Identify which cell holds the provided text, then report its [X, Y] central coordinate. 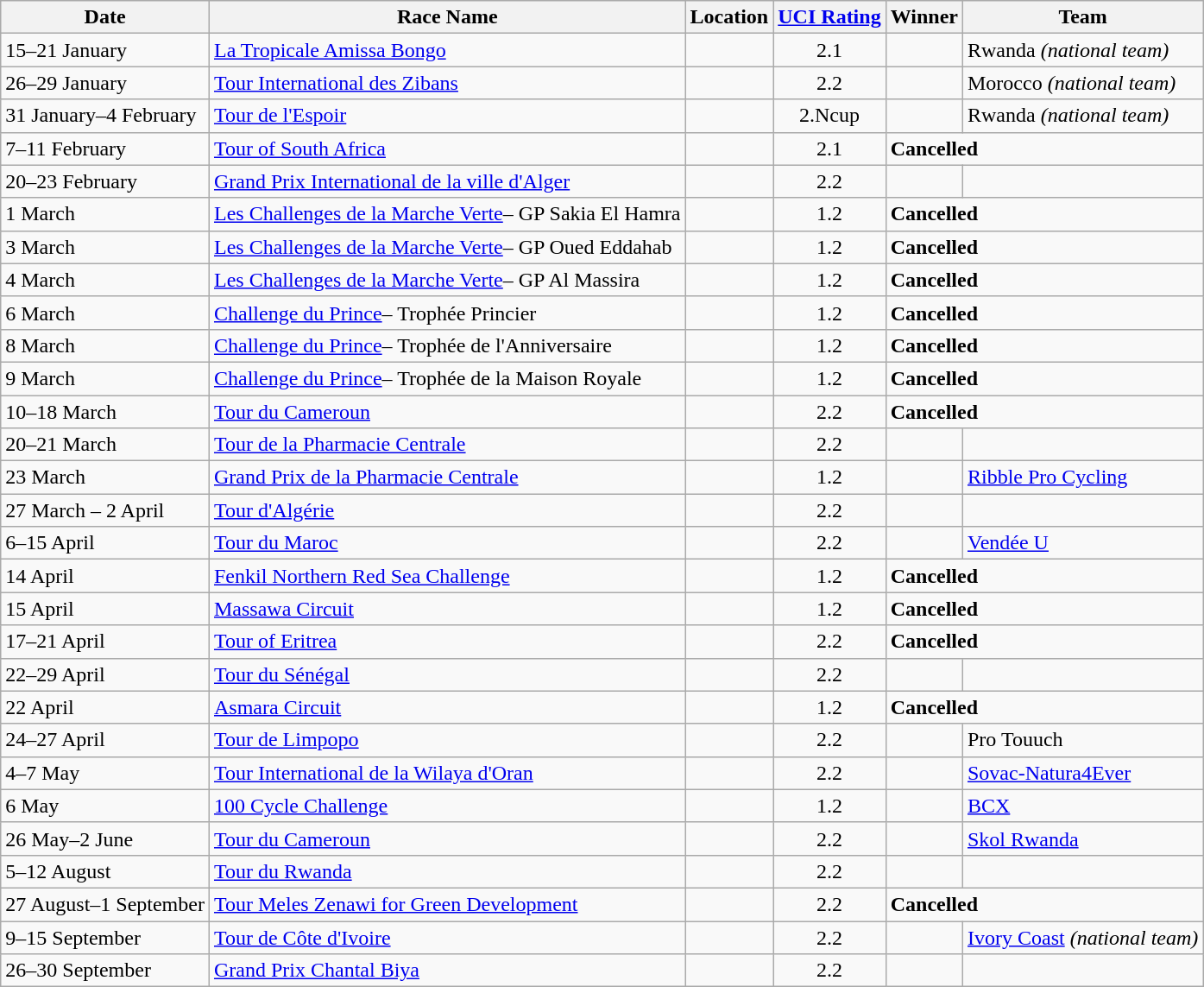
Tour de l'Espoir [447, 116]
Vendée U [1082, 543]
2.Ncup [829, 116]
UCI Rating [829, 17]
Fenkil Northern Red Sea Challenge [447, 576]
Grand Prix de la Pharmacie Centrale [447, 478]
23 March [105, 478]
1 March [105, 214]
4 March [105, 280]
15–21 January [105, 50]
La Tropicale Amissa Bongo [447, 50]
Race Name [447, 17]
Tour du Rwanda [447, 871]
Asmara Circuit [447, 707]
17–21 April [105, 642]
Tour of South Africa [447, 149]
Location [729, 17]
Challenge du Prince– Trophée de l'Anniversaire [447, 345]
7–11 February [105, 149]
BCX [1082, 806]
Tour du Maroc [447, 543]
Challenge du Prince– Trophée de la Maison Royale [447, 378]
9 March [105, 378]
100 Cycle Challenge [447, 806]
15 April [105, 609]
Morocco (national team) [1082, 83]
Tour de la Pharmacie Centrale [447, 445]
Tour du Sénégal [447, 674]
Ivory Coast (national team) [1082, 937]
3 March [105, 247]
20–23 February [105, 181]
Tour de Limpopo [447, 740]
27 August–1 September [105, 904]
4–7 May [105, 773]
Les Challenges de la Marche Verte– GP Al Massira [447, 280]
Tour Meles Zenawi for Green Development [447, 904]
Sovac-Natura4Ever [1082, 773]
Challenge du Prince– Trophée Princier [447, 313]
Grand Prix Chantal Biya [447, 971]
22 April [105, 707]
Ribble Pro Cycling [1082, 478]
27 March – 2 April [105, 510]
Tour d'Algérie [447, 510]
Team [1082, 17]
Winner [923, 17]
5–12 August [105, 871]
20–21 March [105, 445]
Les Challenges de la Marche Verte– GP Oued Eddahab [447, 247]
6 March [105, 313]
Tour International de la Wilaya d'Oran [447, 773]
26–30 September [105, 971]
Grand Prix International de la ville d'Alger [447, 181]
22–29 April [105, 674]
Tour de Côte d'Ivoire [447, 937]
6–15 April [105, 543]
Pro Touuch [1082, 740]
26–29 January [105, 83]
Tour of Eritrea [447, 642]
Date [105, 17]
Massawa Circuit [447, 609]
26 May–2 June [105, 838]
24–27 April [105, 740]
10–18 March [105, 412]
Skol Rwanda [1082, 838]
9–15 September [105, 937]
6 May [105, 806]
31 January–4 February [105, 116]
Les Challenges de la Marche Verte– GP Sakia El Hamra [447, 214]
8 March [105, 345]
Tour International des Zibans [447, 83]
14 April [105, 576]
